Capture the cell that displays the provided text and extract its (X, Y) central coordinate. 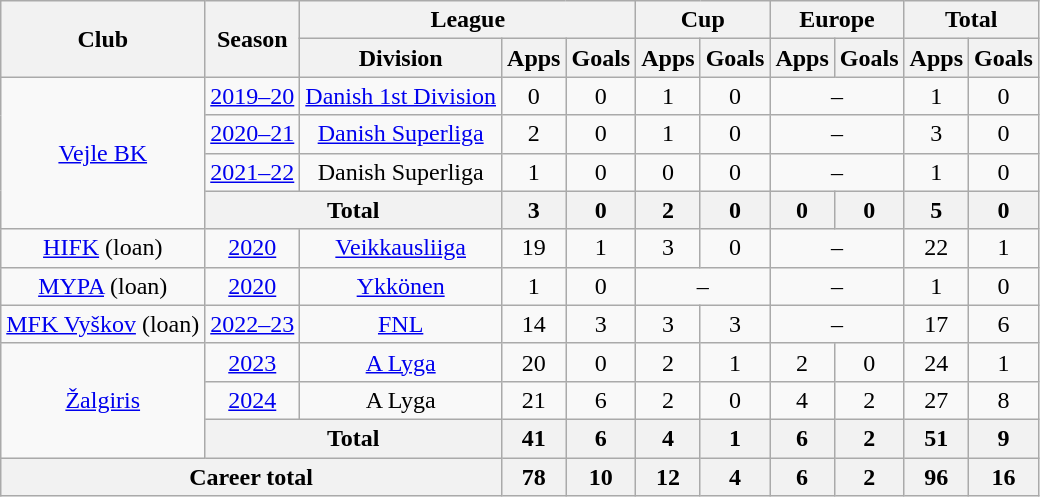
9 (1004, 438)
41 (534, 438)
Division (401, 58)
FNL (401, 324)
MFK Vyškov (loan) (103, 324)
14 (534, 324)
16 (1004, 477)
2024 (252, 400)
96 (936, 477)
Vejle BK (103, 153)
Cup (703, 20)
8 (1004, 400)
Season (252, 39)
20 (534, 362)
19 (534, 248)
Ykkönen (401, 286)
MYPA (loan) (103, 286)
2019–20 (252, 96)
2020–21 (252, 134)
17 (936, 324)
Career total (252, 477)
5 (936, 210)
2021–22 (252, 172)
2023 (252, 362)
Danish 1st Division (401, 96)
HIFK (loan) (103, 248)
22 (936, 248)
League (468, 20)
24 (936, 362)
12 (668, 477)
Europe (837, 20)
Club (103, 39)
2022–23 (252, 324)
Veikkausliiga (401, 248)
27 (936, 400)
51 (936, 438)
21 (534, 400)
78 (534, 477)
10 (601, 477)
Žalgiris (103, 400)
